Detect which cell encompasses the target text, then output its [x, y] center coordinate. 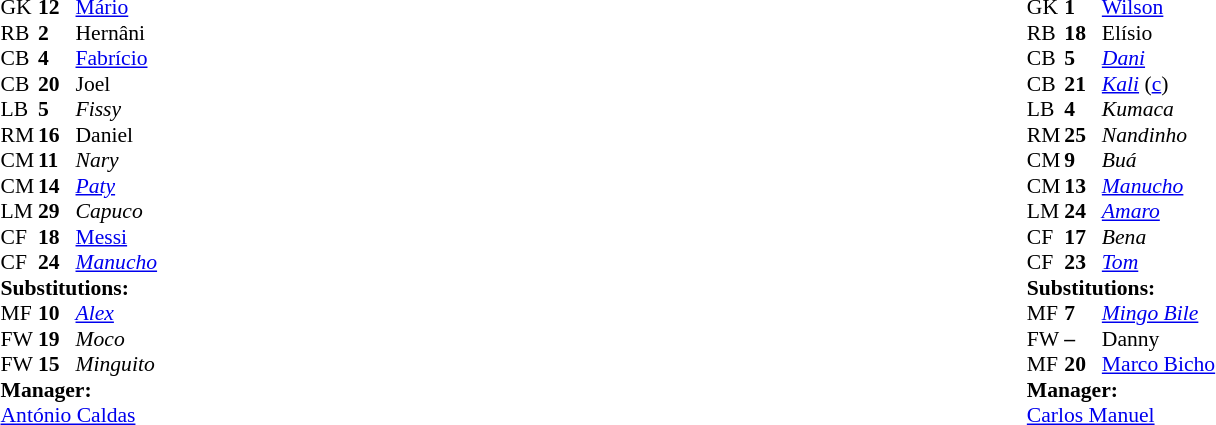
Paty [117, 186]
Minguito [117, 365]
Buá [1158, 161]
23 [1083, 263]
25 [1083, 135]
Nandinho [1158, 135]
Messi [117, 237]
19 [57, 339]
14 [57, 186]
17 [1083, 237]
15 [57, 365]
– [1083, 339]
Mingo Bile [1158, 313]
Alex [117, 313]
11 [57, 161]
Capuco [117, 211]
Fabrício [117, 59]
21 [1083, 84]
Kali (c) [1158, 84]
13 [1083, 186]
Moco [117, 339]
Hernâni [117, 33]
Danny [1158, 339]
2 [57, 33]
Daniel [117, 135]
Joel [117, 84]
Dani [1158, 59]
16 [57, 135]
Kumaca [1158, 109]
10 [57, 313]
Amaro [1158, 211]
Elísio [1158, 33]
Bena [1158, 237]
Tom [1158, 263]
Fissy [117, 109]
7 [1083, 313]
9 [1083, 161]
Marco Bicho [1158, 365]
29 [57, 211]
Nary [117, 161]
